Extract the [X, Y] coordinate from the center of the cell holding the provided text.  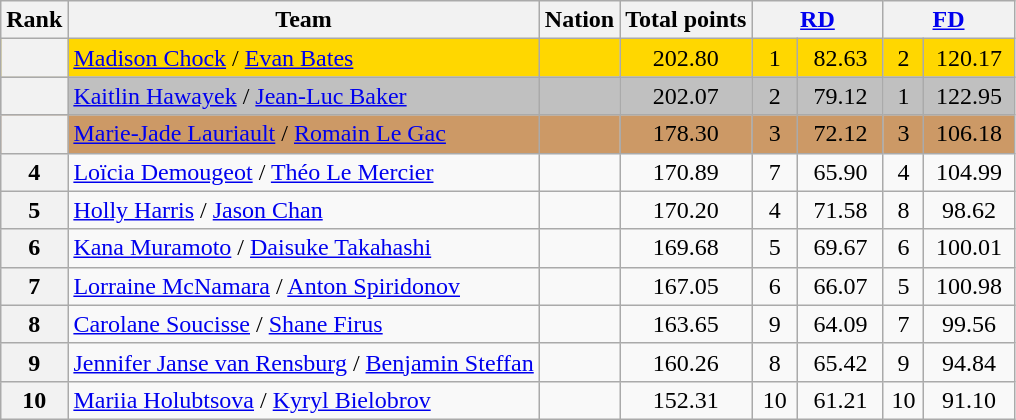
160.26 [686, 362]
169.68 [686, 248]
Marie-Jade Lauriault / Romain Le Gac [304, 134]
65.42 [840, 362]
163.65 [686, 324]
71.58 [840, 210]
178.30 [686, 134]
Kana Muramoto / Daisuke Takahashi [304, 248]
Rank [34, 20]
Carolane Soucisse / Shane Firus [304, 324]
79.12 [840, 96]
94.84 [969, 362]
152.31 [686, 400]
65.90 [840, 172]
72.12 [840, 134]
91.10 [969, 400]
170.89 [686, 172]
61.21 [840, 400]
Mariia Holubtsova / Kyryl Bielobrov [304, 400]
104.99 [969, 172]
202.07 [686, 96]
Lorraine McNamara / Anton Spiridonov [304, 286]
100.01 [969, 248]
Jennifer Janse van Rensburg / Benjamin Steffan [304, 362]
Madison Chock / Evan Bates [304, 58]
Loïcia Demougeot / Théo Le Mercier [304, 172]
170.20 [686, 210]
98.62 [969, 210]
99.56 [969, 324]
FD [948, 20]
202.80 [686, 58]
Kaitlin Hawayek / Jean-Luc Baker [304, 96]
106.18 [969, 134]
82.63 [840, 58]
Holly Harris / Jason Chan [304, 210]
100.98 [969, 286]
64.09 [840, 324]
69.67 [840, 248]
122.95 [969, 96]
167.05 [686, 286]
RD [818, 20]
66.07 [840, 286]
Total points [686, 20]
Team [304, 20]
120.17 [969, 58]
Nation [579, 20]
